Find where the given text appears and provide that cell's center as (X, Y) coordinate. 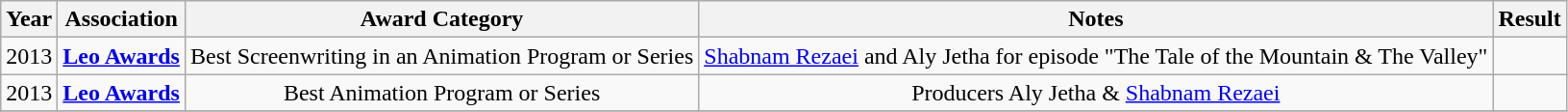
Result (1530, 19)
Shabnam Rezaei and Aly Jetha for episode "The Tale of the Mountain & The Valley" (1096, 56)
Award Category (441, 19)
Best Screenwriting in an Animation Program or Series (441, 56)
Producers Aly Jetha & Shabnam Rezaei (1096, 93)
Year (29, 19)
Association (121, 19)
Notes (1096, 19)
Best Animation Program or Series (441, 93)
